Find where the given text appears and provide that cell's center as (X, Y) coordinate. 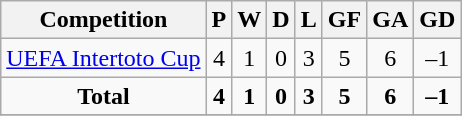
Competition (104, 20)
GA (390, 20)
UEFA Intertoto Cup (104, 58)
P (219, 20)
D (281, 20)
GF (344, 20)
Total (104, 96)
W (250, 20)
L (308, 20)
GD (438, 20)
